Determine the [X, Y] coordinate at the center of the cell enclosing the given text.  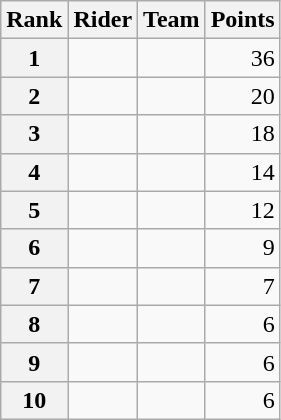
14 [242, 172]
Rider [103, 20]
10 [34, 400]
12 [242, 210]
Points [242, 20]
3 [34, 134]
5 [34, 210]
20 [242, 96]
Rank [34, 20]
2 [34, 96]
18 [242, 134]
36 [242, 58]
1 [34, 58]
8 [34, 324]
4 [34, 172]
Team [172, 20]
